Find where the given text appears and provide that cell's center as (X, Y) coordinate. 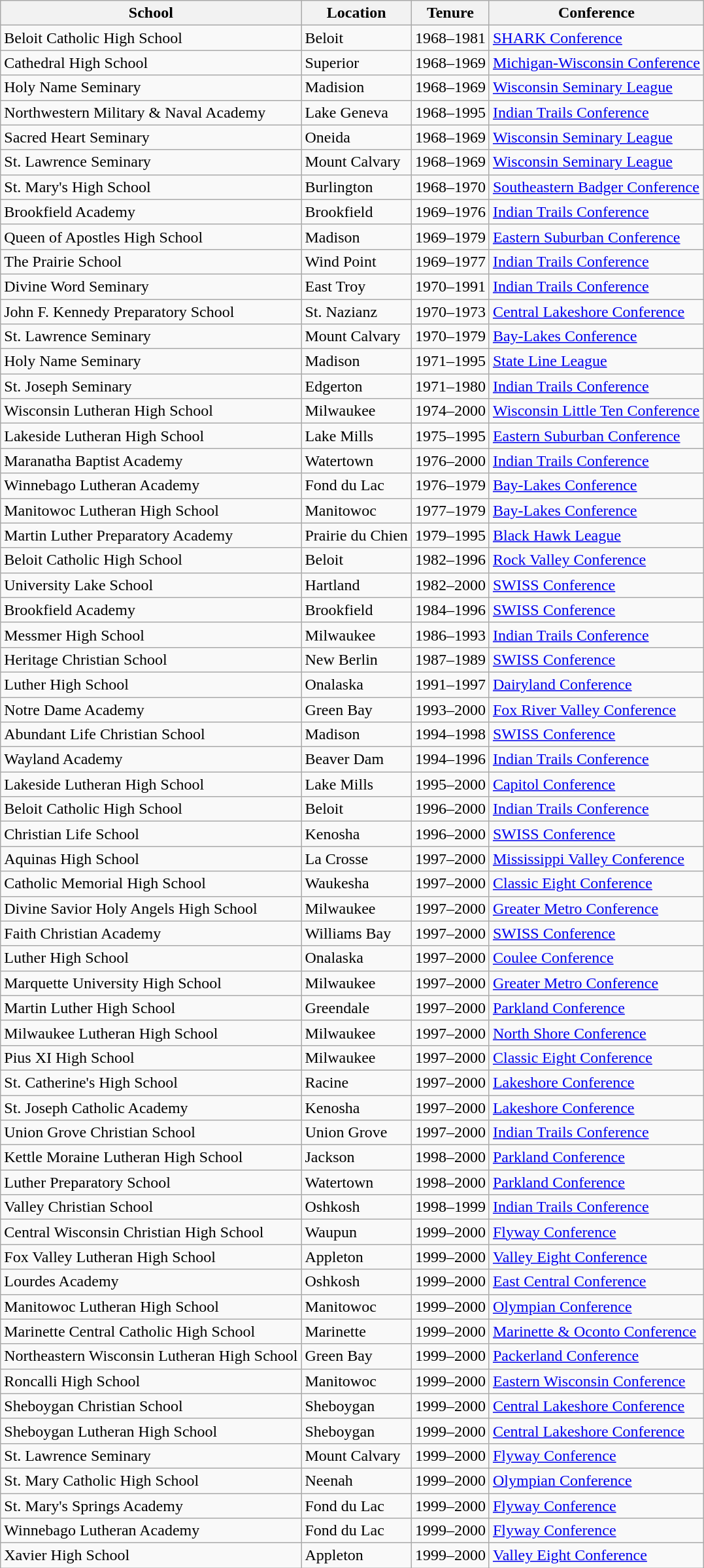
Luther Preparatory School (151, 1182)
Faith Christian Academy (151, 933)
1994–1998 (450, 735)
St. Catherine's High School (151, 1082)
Northwestern Military & Naval Academy (151, 112)
Wind Point (356, 261)
School (151, 13)
Divine Savior Holy Angels High School (151, 909)
East Troy (356, 286)
1984–1996 (450, 610)
Waukesha (356, 884)
Fox River Valley Conference (596, 709)
Queen of Apostles High School (151, 237)
Christian Life School (151, 834)
Marinette & Oconto Conference (596, 1331)
Catholic Memorial High School (151, 884)
Martin Luther High School (151, 1008)
Northeastern Wisconsin Lutheran High School (151, 1356)
1982–2000 (450, 585)
1971–1980 (450, 386)
Greendale (356, 1008)
Location (356, 13)
Capitol Conference (596, 784)
1971–1995 (450, 361)
Williams Bay (356, 933)
Cathedral High School (151, 63)
Jackson (356, 1158)
1993–2000 (450, 709)
Marinette (356, 1331)
John F. Kennedy Preparatory School (151, 312)
1970–1979 (450, 337)
Fox Valley Lutheran High School (151, 1257)
SHARK Conference (596, 38)
Kettle Moraine Lutheran High School (151, 1158)
Union Grove Christian School (151, 1133)
Waupun (356, 1232)
Mississippi Valley Conference (596, 859)
Lourdes Academy (151, 1282)
Wisconsin Lutheran High School (151, 411)
Coulee Conference (596, 958)
Abundant Life Christian School (151, 735)
St. Mary Catholic High School (151, 1480)
1975–1995 (450, 436)
Rock Valley Conference (596, 560)
Pius XI High School (151, 1058)
Lake Geneva (356, 112)
Southeastern Badger Conference (596, 187)
Michigan-Wisconsin Conference (596, 63)
1979–1995 (450, 535)
1969–1976 (450, 212)
Messmer High School (151, 635)
St. Joseph Seminary (151, 386)
Oneida (356, 137)
1969–1979 (450, 237)
Wisconsin Little Ten Conference (596, 411)
Sacred Heart Seminary (151, 137)
St. Nazianz (356, 312)
1976–2000 (450, 461)
Sheboygan Lutheran High School (151, 1431)
Marquette University High School (151, 983)
Black Hawk League (596, 535)
Hartland (356, 585)
1968–1995 (450, 112)
Beaver Dam (356, 759)
St. Joseph Catholic Academy (151, 1108)
Heritage Christian School (151, 659)
La Crosse (356, 859)
1968–1981 (450, 38)
Sheboygan Christian School (151, 1406)
Superior (356, 63)
Divine Word Seminary (151, 286)
1970–1973 (450, 312)
Conference (596, 13)
1986–1993 (450, 635)
Edgerton (356, 386)
St. Mary's Springs Academy (151, 1505)
1970–1991 (450, 286)
1968–1970 (450, 187)
1998–1999 (450, 1207)
Packerland Conference (596, 1356)
Roncalli High School (151, 1381)
New Berlin (356, 659)
Central Wisconsin Christian High School (151, 1232)
University Lake School (151, 585)
North Shore Conference (596, 1033)
Milwaukee Lutheran High School (151, 1033)
The Prairie School (151, 261)
1974–2000 (450, 411)
Burlington (356, 187)
Prairie du Chien (356, 535)
Tenure (450, 13)
State Line League (596, 361)
Marinette Central Catholic High School (151, 1331)
Madision (356, 88)
Neenah (356, 1480)
1969–1977 (450, 261)
1987–1989 (450, 659)
Xavier High School (151, 1556)
1976–1979 (450, 486)
Martin Luther Preparatory Academy (151, 535)
Aquinas High School (151, 859)
Union Grove (356, 1133)
Dairyland Conference (596, 684)
1982–1996 (450, 560)
1994–1996 (450, 759)
Racine (356, 1082)
1995–2000 (450, 784)
Maranatha Baptist Academy (151, 461)
1977–1979 (450, 510)
Wayland Academy (151, 759)
East Central Conference (596, 1282)
St. Mary's High School (151, 187)
Eastern Wisconsin Conference (596, 1381)
Notre Dame Academy (151, 709)
1991–1997 (450, 684)
Valley Christian School (151, 1207)
